Detect which cell encompasses the target text, then output its (X, Y) center coordinate. 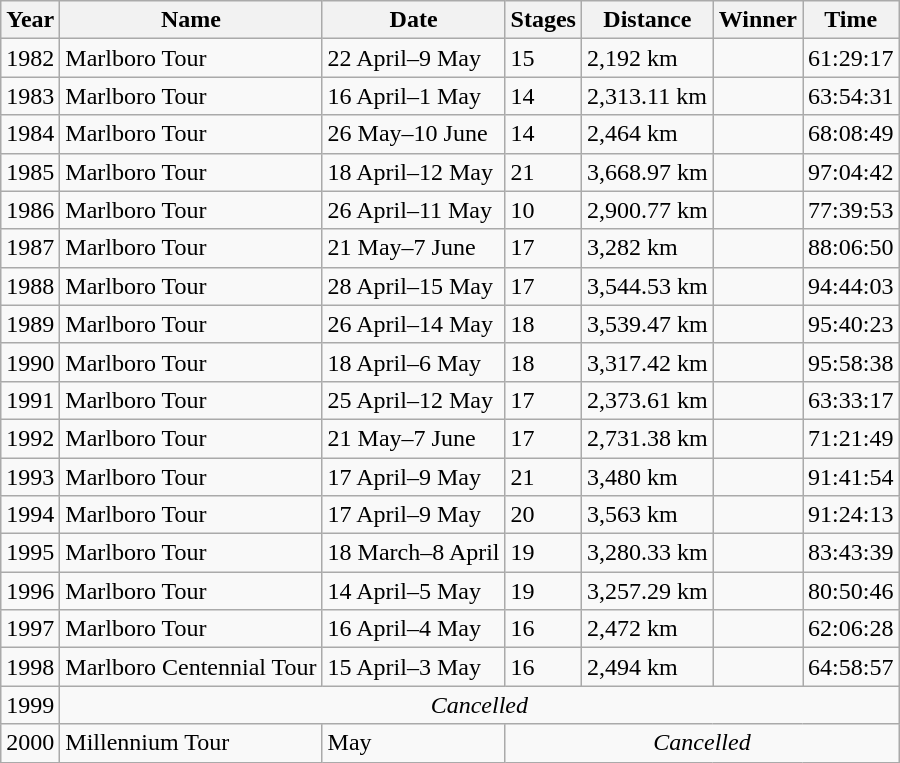
22 April–9 May (414, 58)
26 April–14 May (414, 324)
3,668.97 km (647, 172)
3,544.53 km (647, 286)
20 (543, 515)
2000 (30, 743)
1996 (30, 591)
62:06:28 (851, 629)
1987 (30, 248)
2,464 km (647, 134)
May (414, 743)
18 March–8 April (414, 553)
2,472 km (647, 629)
91:41:54 (851, 477)
1985 (30, 172)
1997 (30, 629)
1999 (30, 705)
15 (543, 58)
Distance (647, 20)
77:39:53 (851, 210)
1982 (30, 58)
3,480 km (647, 477)
1986 (30, 210)
63:54:31 (851, 96)
1984 (30, 134)
1992 (30, 438)
61:29:17 (851, 58)
1988 (30, 286)
2,900.77 km (647, 210)
1990 (30, 362)
Millennium Tour (191, 743)
64:58:57 (851, 667)
18 April–6 May (414, 362)
3,257.29 km (647, 591)
1995 (30, 553)
15 April–3 May (414, 667)
2,731.38 km (647, 438)
Time (851, 20)
2,313.11 km (647, 96)
95:58:38 (851, 362)
25 April–12 May (414, 400)
16 April–4 May (414, 629)
3,282 km (647, 248)
2,192 km (647, 58)
Year (30, 20)
68:08:49 (851, 134)
26 April–11 May (414, 210)
28 April–15 May (414, 286)
2,494 km (647, 667)
16 April–1 May (414, 96)
1994 (30, 515)
10 (543, 210)
71:21:49 (851, 438)
18 April–12 May (414, 172)
88:06:50 (851, 248)
63:33:17 (851, 400)
3,563 km (647, 515)
2,373.61 km (647, 400)
Stages (543, 20)
1983 (30, 96)
1991 (30, 400)
80:50:46 (851, 591)
97:04:42 (851, 172)
83:43:39 (851, 553)
26 May–10 June (414, 134)
3,539.47 km (647, 324)
1993 (30, 477)
Date (414, 20)
Marlboro Centennial Tour (191, 667)
Name (191, 20)
1998 (30, 667)
94:44:03 (851, 286)
95:40:23 (851, 324)
91:24:13 (851, 515)
3,280.33 km (647, 553)
Winner (758, 20)
3,317.42 km (647, 362)
14 April–5 May (414, 591)
1989 (30, 324)
